Pinpoint the cell where the given text exists, returning its (X, Y) midpoint coordinate. 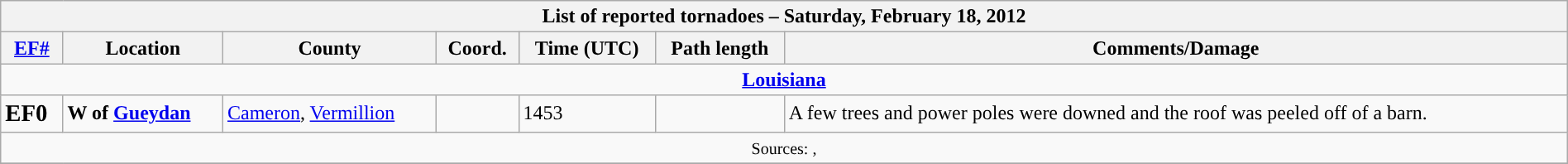
A few trees and power poles were downed and the roof was peeled off of a barn. (1176, 113)
1453 (587, 113)
Location (142, 48)
EF# (31, 48)
Sources: , (784, 147)
Path length (719, 48)
County (329, 48)
Louisiana (784, 80)
Cameron, Vermillion (329, 113)
W of Gueydan (142, 113)
EF0 (31, 113)
List of reported tornadoes – Saturday, February 18, 2012 (784, 17)
Coord. (477, 48)
Comments/Damage (1176, 48)
Time (UTC) (587, 48)
